Pinpoint the cell where the given text exists, returning its [X, Y] midpoint coordinate. 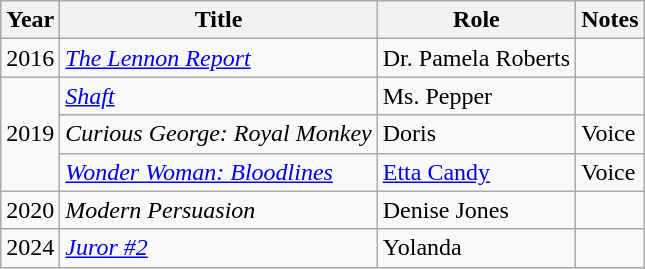
Notes [610, 20]
Doris [476, 134]
Dr. Pamela Roberts [476, 58]
2024 [30, 248]
Ms. Pepper [476, 96]
Role [476, 20]
Curious George: Royal Monkey [218, 134]
Denise Jones [476, 210]
Yolanda [476, 248]
2016 [30, 58]
Juror #2 [218, 248]
2019 [30, 134]
Wonder Woman: Bloodlines [218, 172]
Etta Candy [476, 172]
2020 [30, 210]
Shaft [218, 96]
Year [30, 20]
The Lennon Report [218, 58]
Modern Persuasion [218, 210]
Title [218, 20]
